Extract the [x, y] coordinate from the center of the cell holding the provided text.  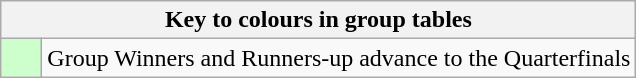
Group Winners and Runners-up advance to the Quarterfinals [339, 58]
Key to colours in group tables [318, 20]
